Identify which cell holds the provided text, then report its (x, y) central coordinate. 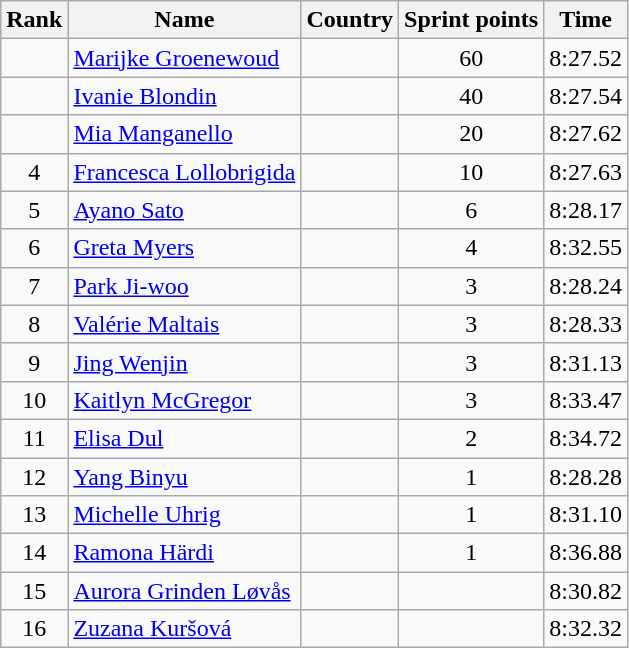
8:32.32 (586, 629)
2 (472, 438)
Ivanie Blondin (184, 96)
Country (350, 20)
Elisa Dul (184, 438)
Ayano Sato (184, 210)
Valérie Maltais (184, 324)
Aurora Grinden Løvås (184, 591)
Marijke Groenewoud (184, 58)
8:27.52 (586, 58)
8:27.54 (586, 96)
Yang Binyu (184, 477)
8:28.28 (586, 477)
Name (184, 20)
Francesca Lollobrigida (184, 172)
Park Ji-woo (184, 286)
Rank (34, 20)
8:33.47 (586, 400)
Zuzana Kuršová (184, 629)
8:31.10 (586, 515)
13 (34, 515)
7 (34, 286)
15 (34, 591)
8:27.62 (586, 134)
12 (34, 477)
8:27.63 (586, 172)
Michelle Uhrig (184, 515)
8:28.17 (586, 210)
Jing Wenjin (184, 362)
16 (34, 629)
8 (34, 324)
11 (34, 438)
8:28.33 (586, 324)
8:31.13 (586, 362)
60 (472, 58)
Time (586, 20)
Greta Myers (184, 248)
8:30.82 (586, 591)
9 (34, 362)
8:36.88 (586, 553)
8:28.24 (586, 286)
8:32.55 (586, 248)
Sprint points (472, 20)
40 (472, 96)
20 (472, 134)
Ramona Härdi (184, 553)
8:34.72 (586, 438)
Kaitlyn McGregor (184, 400)
5 (34, 210)
Mia Manganello (184, 134)
14 (34, 553)
